Detect which cell encompasses the target text, then output its (x, y) center coordinate. 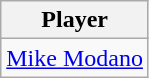
Mike Modano (75, 58)
Player (75, 20)
